For the text-containing cell, return its midpoint in (x, y) coordinate format. 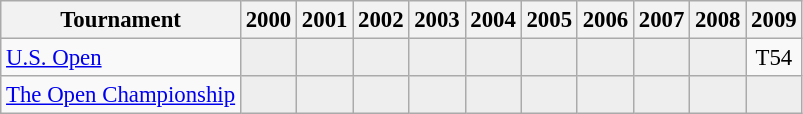
Tournament (121, 20)
2004 (493, 20)
The Open Championship (121, 95)
2002 (381, 20)
U.S. Open (121, 58)
2008 (718, 20)
2000 (268, 20)
2005 (549, 20)
T54 (774, 58)
2001 (325, 20)
2003 (437, 20)
2006 (605, 20)
2009 (774, 20)
2007 (661, 20)
